Output the (X, Y) coordinate of the center of the cell containing the given text.  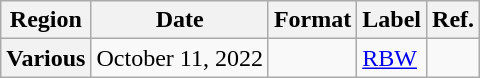
Various (46, 58)
Format (312, 20)
Ref. (454, 20)
Region (46, 20)
October 11, 2022 (180, 58)
RBW (392, 58)
Label (392, 20)
Date (180, 20)
